Provide the (X, Y) coordinate of the cell's center where the given text is located.  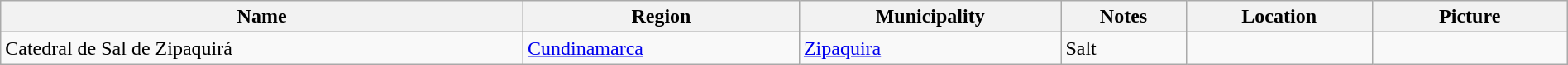
Picture (1470, 17)
Name (262, 17)
Region (661, 17)
Notes (1123, 17)
Location (1279, 17)
Zipaquira (930, 48)
Salt (1123, 48)
Catedral de Sal de Zipaquirá (262, 48)
Municipality (930, 17)
Cundinamarca (661, 48)
